Search for the cell housing the specified text and yield its [x, y] center coordinate. 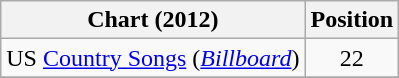
Chart (2012) [153, 20]
Position [352, 20]
22 [352, 58]
US Country Songs (Billboard) [153, 58]
